Scan for the cell matching the given text and deliver its (x, y) coordinate at center. 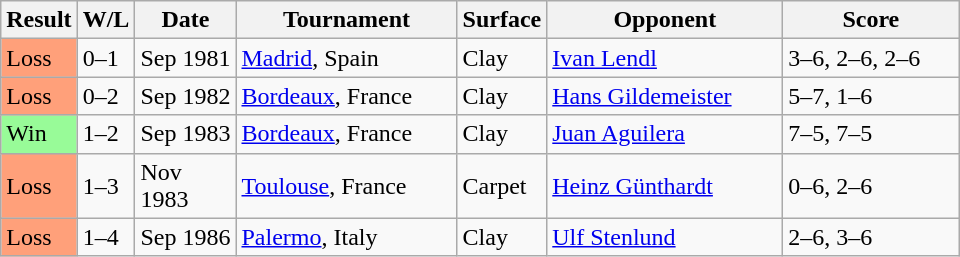
7–5, 7–5 (871, 134)
Result (39, 20)
Heinz Günthardt (665, 186)
W/L (106, 20)
Palermo, Italy (346, 237)
2–6, 3–6 (871, 237)
Sep 1981 (186, 58)
Opponent (665, 20)
Sep 1982 (186, 96)
0–1 (106, 58)
Sep 1986 (186, 237)
1–3 (106, 186)
0–2 (106, 96)
0–6, 2–6 (871, 186)
Tournament (346, 20)
Score (871, 20)
1–4 (106, 237)
Madrid, Spain (346, 58)
Surface (502, 20)
Win (39, 134)
5–7, 1–6 (871, 96)
Nov 1983 (186, 186)
Toulouse, France (346, 186)
Carpet (502, 186)
Hans Gildemeister (665, 96)
3–6, 2–6, 2–6 (871, 58)
Date (186, 20)
1–2 (106, 134)
Sep 1983 (186, 134)
Ivan Lendl (665, 58)
Juan Aguilera (665, 134)
Ulf Stenlund (665, 237)
